Return (X, Y) of the center of cell containing provided text 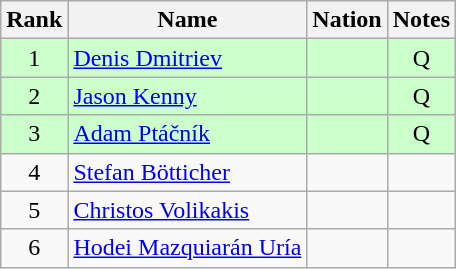
Adam Ptáčník (188, 134)
Stefan Bötticher (188, 172)
Jason Kenny (188, 96)
Christos Volikakis (188, 210)
Name (188, 20)
6 (34, 248)
2 (34, 96)
3 (34, 134)
4 (34, 172)
5 (34, 210)
Denis Dmitriev (188, 58)
Notes (421, 20)
Nation (347, 20)
Hodei Mazquiarán Uría (188, 248)
1 (34, 58)
Rank (34, 20)
